For the text-containing cell, return its midpoint in [X, Y] coordinate format. 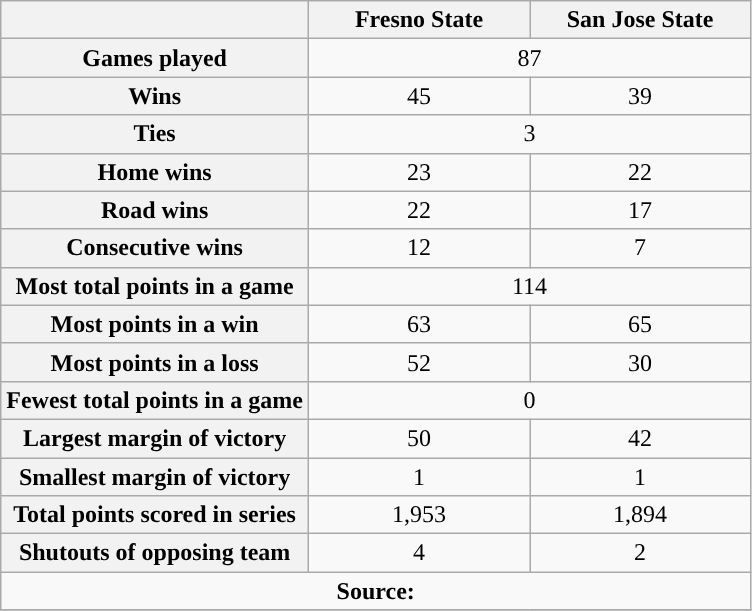
1,894 [640, 515]
Most points in a loss [155, 362]
Ties [155, 134]
39 [640, 96]
Most points in a win [155, 324]
Games played [155, 58]
4 [418, 553]
45 [418, 96]
Consecutive wins [155, 248]
3 [529, 134]
65 [640, 324]
Home wins [155, 172]
San Jose State [640, 20]
2 [640, 553]
Shutouts of opposing team [155, 553]
42 [640, 438]
7 [640, 248]
23 [418, 172]
114 [529, 286]
12 [418, 248]
30 [640, 362]
87 [529, 58]
Wins [155, 96]
50 [418, 438]
Fewest total points in a game [155, 400]
Total points scored in series [155, 515]
0 [529, 400]
1,953 [418, 515]
Source: [376, 591]
63 [418, 324]
52 [418, 362]
Road wins [155, 210]
Most total points in a game [155, 286]
Fresno State [418, 20]
Smallest margin of victory [155, 477]
17 [640, 210]
Largest margin of victory [155, 438]
